Find where the given text appears and provide that cell's center as (X, Y) coordinate. 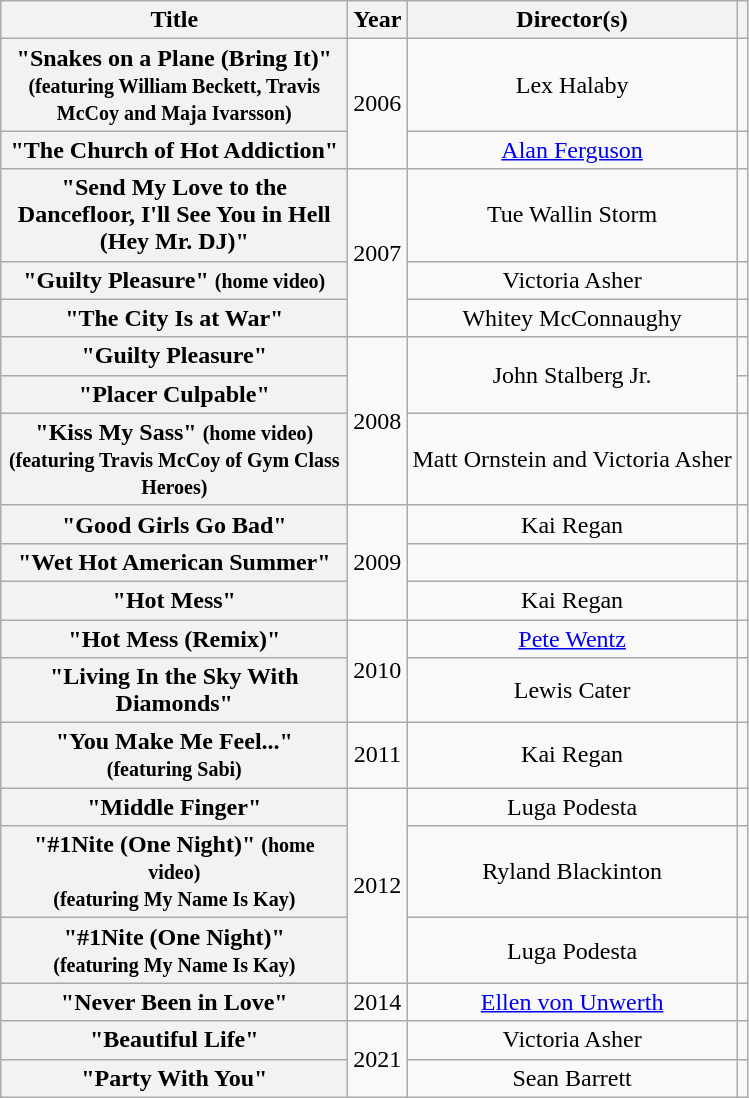
"Good Girls Go Bad" (174, 524)
Whitey McConnaughy (572, 318)
Ellen von Unwerth (572, 1002)
Tue Wallin Storm (572, 215)
"Placer Culpable" (174, 394)
Lex Halaby (572, 85)
"Guilty Pleasure" (home video) (174, 280)
Matt Ornstein and Victoria Asher (572, 459)
"Beautiful Life" (174, 1040)
"Guilty Pleasure" (174, 356)
"The City Is at War" (174, 318)
"Send My Love to the Dancefloor, I'll See You in Hell (Hey Mr. DJ)" (174, 215)
"Living In the Sky With Diamonds" (174, 690)
2014 (378, 1002)
2010 (378, 672)
"Hot Mess (Remix)" (174, 639)
Alan Ferguson (572, 150)
2007 (378, 253)
2008 (378, 421)
2009 (378, 562)
John Stalberg Jr. (572, 375)
2011 (378, 756)
"The Church of Hot Addiction" (174, 150)
Title (174, 20)
"Never Been in Love" (174, 1002)
Director(s) (572, 20)
Year (378, 20)
"Hot Mess" (174, 600)
"Kiss My Sass" (home video)(featuring Travis McCoy of Gym Class Heroes) (174, 459)
"#1Nite (One Night)" (featuring My Name Is Kay) (174, 950)
2006 (378, 104)
Pete Wentz (572, 639)
"Snakes on a Plane (Bring It)" (featuring William Beckett, Travis McCoy and Maja Ivarsson) (174, 85)
2012 (378, 886)
Lewis Cater (572, 690)
Ryland Blackinton (572, 872)
Sean Barrett (572, 1078)
"Middle Finger" (174, 807)
2021 (378, 1059)
"You Make Me Feel..."(featuring Sabi) (174, 756)
"Party With You" (174, 1078)
"#1Nite (One Night)" (home video)(featuring My Name Is Kay) (174, 872)
"Wet Hot American Summer" (174, 562)
